Scan for the cell matching the given text and deliver its [x, y] coordinate at center. 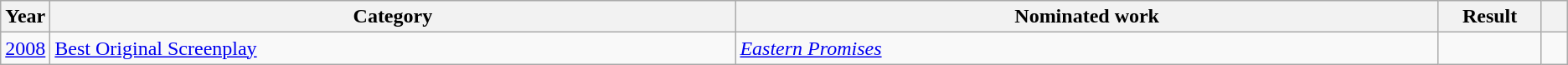
Category [393, 17]
Best Original Screenplay [393, 48]
Year [25, 17]
Eastern Promises [1087, 48]
Result [1489, 17]
2008 [25, 48]
Nominated work [1087, 17]
